Search for the cell housing the specified text and yield its [X, Y] center coordinate. 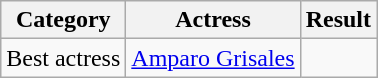
Category [64, 20]
Best actress [64, 58]
Result [338, 20]
Actress [213, 20]
Amparo Grisales [213, 58]
